Find where the given text appears and provide that cell's center as (X, Y) coordinate. 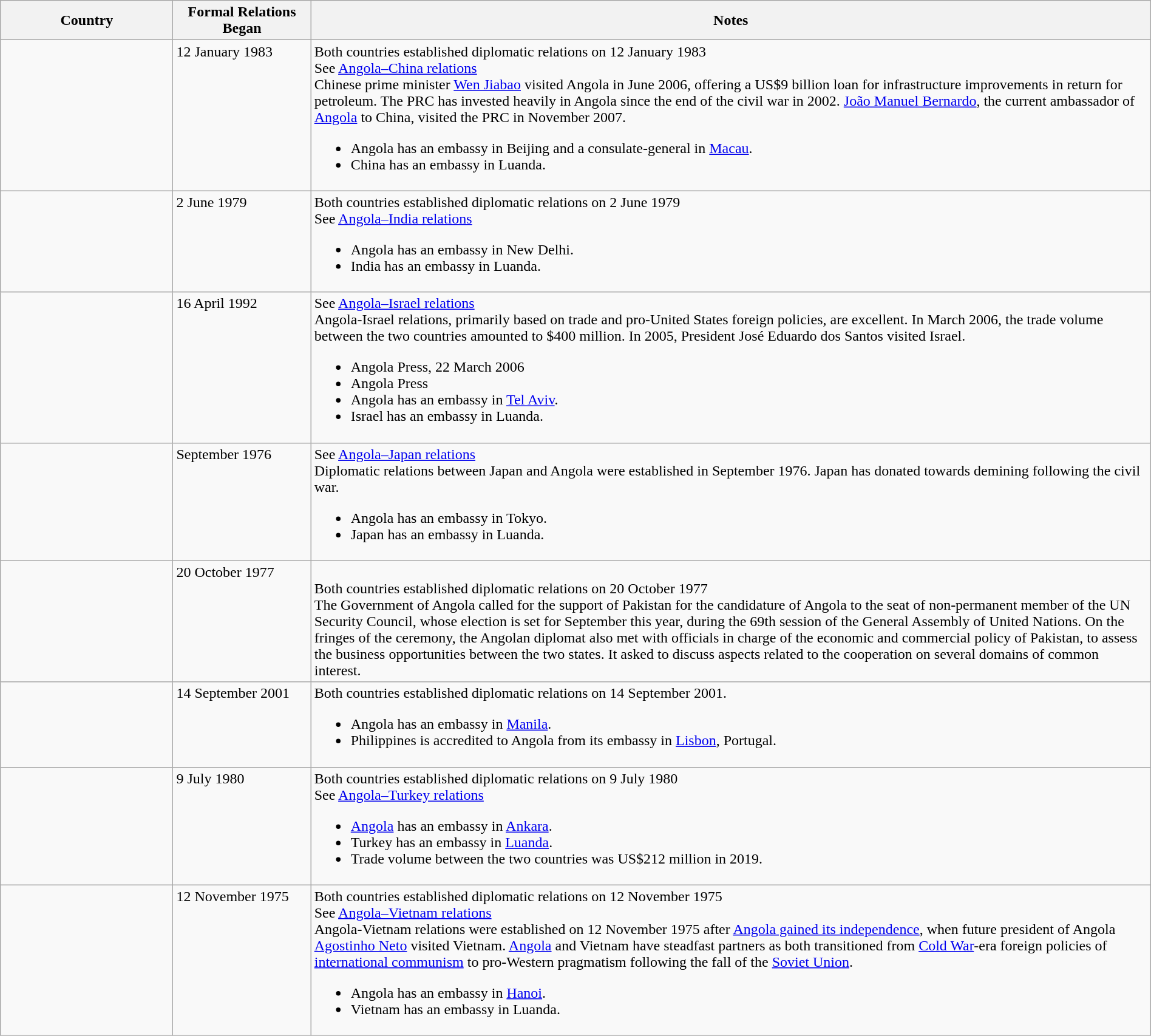
12 November 1975 (242, 960)
16 April 1992 (242, 367)
12 January 1983 (242, 115)
9 July 1980 (242, 826)
Formal Relations Began (242, 21)
Country (87, 21)
14 September 2001 (242, 724)
September 1976 (242, 502)
Notes (731, 21)
2 June 1979 (242, 242)
20 October 1977 (242, 621)
